Provide the (X, Y) coordinate of the cell's center where the given text is located.  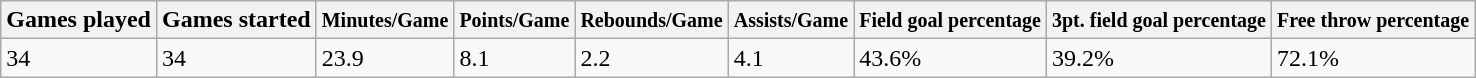
Field goal percentage (950, 20)
Minutes/Game (385, 20)
3pt. field goal percentage (1158, 20)
Assists/Game (790, 20)
4.1 (790, 58)
2.2 (652, 58)
Rebounds/Game (652, 20)
72.1% (1372, 58)
8.1 (514, 58)
Points/Game (514, 20)
Games played (79, 20)
23.9 (385, 58)
Free throw percentage (1372, 20)
39.2% (1158, 58)
Games started (236, 20)
43.6% (950, 58)
